Determine the (X, Y) coordinate at the center of the cell enclosing the given text.  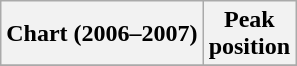
Chart (2006–2007) (102, 34)
Peak position (249, 34)
